Detect which cell encompasses the target text, then output its [X, Y] center coordinate. 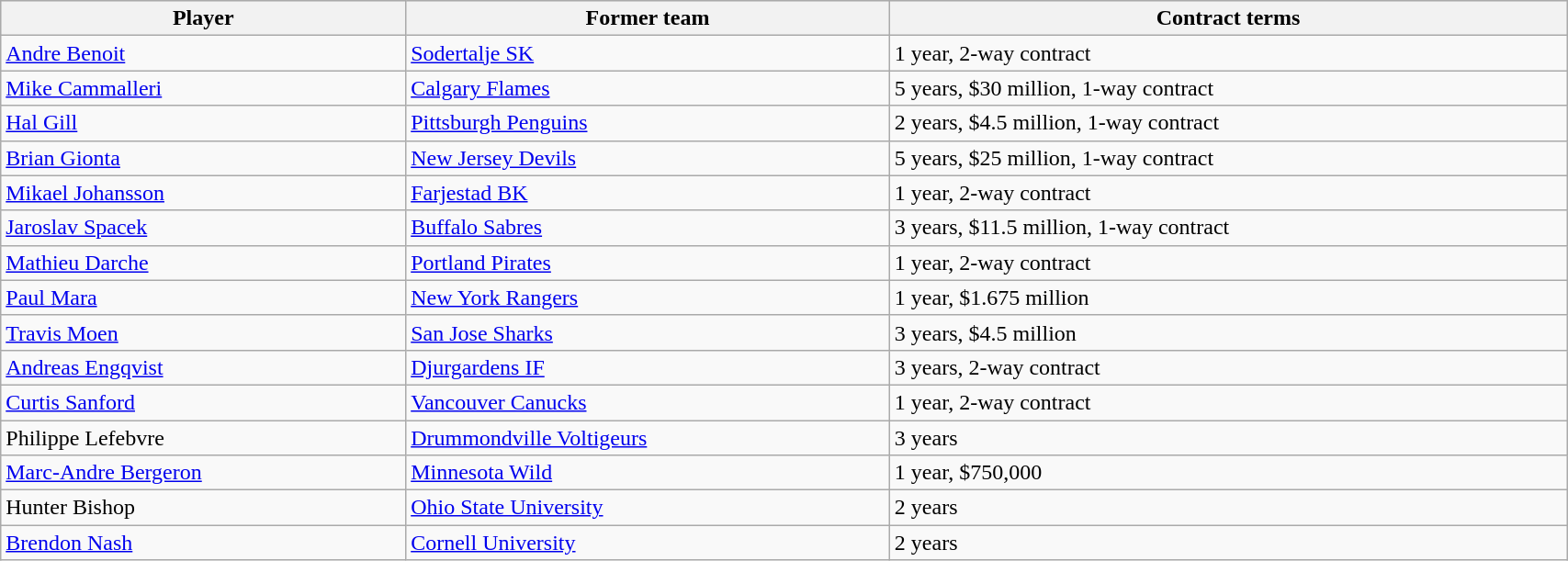
Calgary Flames [649, 88]
3 years [1227, 438]
Ohio State University [649, 508]
Djurgardens IF [649, 367]
Sodertalje SK [649, 53]
Buffalo Sabres [649, 228]
Player [204, 18]
New Jersey Devils [649, 158]
Mike Cammalleri [204, 88]
New York Rangers [649, 297]
Andreas Engqvist [204, 367]
3 years, $11.5 million, 1-way contract [1227, 228]
Paul Mara [204, 297]
Hunter Bishop [204, 508]
Philippe Lefebvre [204, 438]
Drummondville Voltigeurs [649, 438]
Andre Benoit [204, 53]
Travis Moen [204, 332]
Curtis Sanford [204, 402]
1 year, $1.675 million [1227, 297]
3 years, $4.5 million [1227, 332]
1 year, $750,000 [1227, 473]
5 years, $25 million, 1-way contract [1227, 158]
Brian Gionta [204, 158]
Cornell University [649, 543]
Pittsburgh Penguins [649, 123]
Former team [649, 18]
San Jose Sharks [649, 332]
Minnesota Wild [649, 473]
Mikael Johansson [204, 193]
Brendon Nash [204, 543]
Mathieu Darche [204, 263]
Portland Pirates [649, 263]
Jaroslav Spacek [204, 228]
Contract terms [1227, 18]
Hal Gill [204, 123]
2 years, $4.5 million, 1-way contract [1227, 123]
Marc-Andre Bergeron [204, 473]
5 years, $30 million, 1-way contract [1227, 88]
Farjestad BK [649, 193]
Vancouver Canucks [649, 402]
3 years, 2-way contract [1227, 367]
